Determine the [X, Y] coordinate at the center of the cell enclosing the given text.  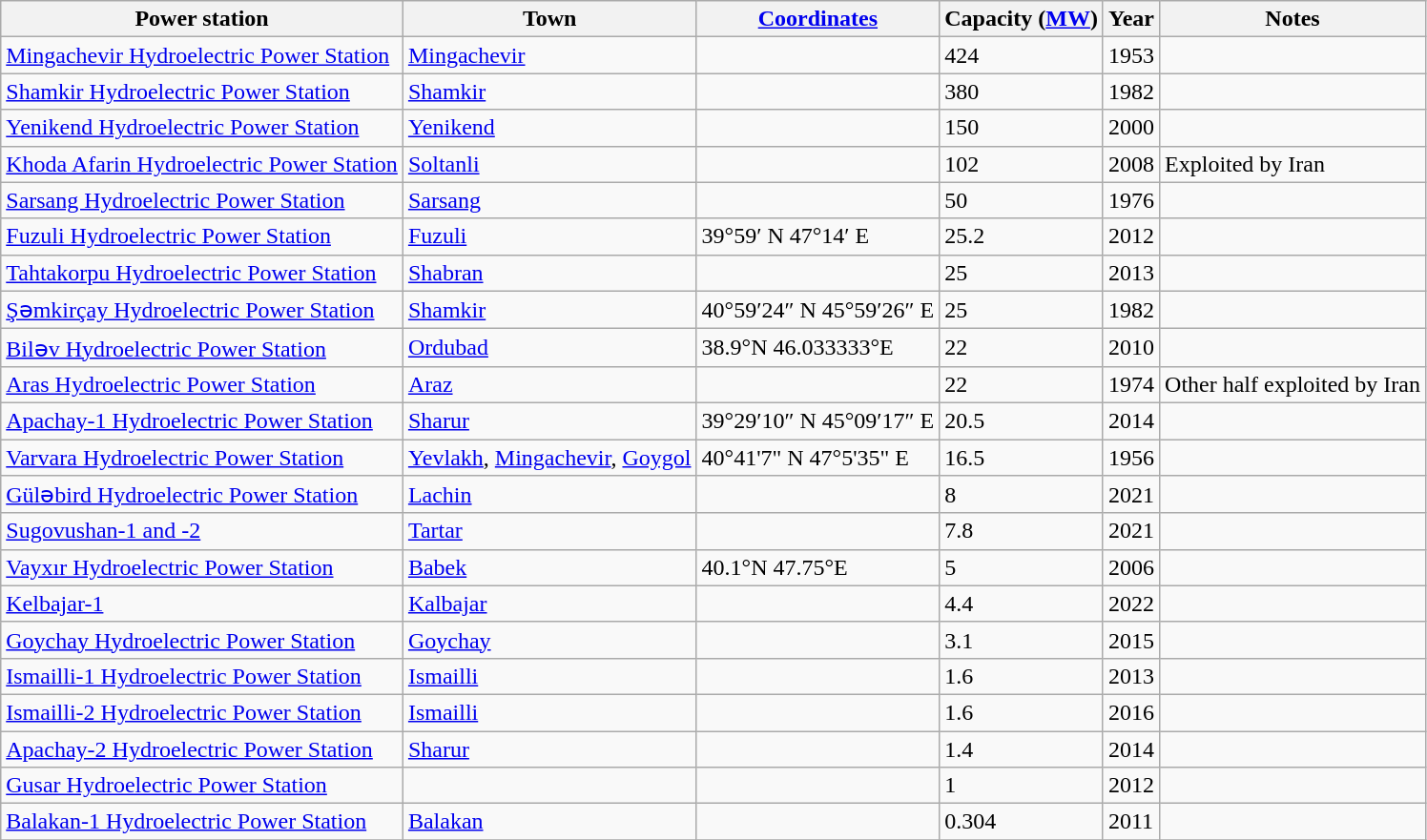
2015 [1131, 640]
2016 [1131, 712]
Shamkir Hydroelectric Power Station [202, 92]
1953 [1131, 55]
7.8 [1022, 531]
40°41'7" N 47°5'35" E [818, 457]
Ismailli-2 Hydroelectric Power Station [202, 712]
Notes [1293, 19]
Balakan-1 Hydroelectric Power Station [202, 822]
Gusar Hydroelectric Power Station [202, 786]
Goychay [549, 640]
Balakan [549, 822]
Power station [202, 19]
38.9°N 46.033333°E [818, 348]
50 [1022, 200]
Exploited by Iran [1293, 164]
Sugovushan-1 and -2 [202, 531]
Mingachevir Hydroelectric Power Station [202, 55]
Fuzuli Hydroelectric Power Station [202, 236]
40.1°N 47.75°E [818, 567]
8 [1022, 495]
Goychay Hydroelectric Power Station [202, 640]
2011 [1131, 822]
Town [549, 19]
Yenikend Hydroelectric Power Station [202, 128]
Sarsang [549, 200]
Yenikend [549, 128]
Aras Hydroelectric Power Station [202, 384]
5 [1022, 567]
Biləv Hydroelectric Power Station [202, 348]
4.4 [1022, 604]
Ordubad [549, 348]
0.304 [1022, 822]
Mingachevir [549, 55]
1 [1022, 786]
Shabran [549, 273]
Other half exploited by Iran [1293, 384]
Fuzuli [549, 236]
3.1 [1022, 640]
Apachay-1 Hydroelectric Power Station [202, 420]
Tahtakorpu Hydroelectric Power Station [202, 273]
25.2 [1022, 236]
40°59′24″ N 45°59′26″ E [818, 310]
Şəmkirçay Hydroelectric Power Station [202, 310]
Varvara Hydroelectric Power Station [202, 457]
Apachay-2 Hydroelectric Power Station [202, 748]
16.5 [1022, 457]
Kelbajar-1 [202, 604]
1956 [1131, 457]
Capacity (MW) [1022, 19]
Tartar [549, 531]
2010 [1131, 348]
Vayxır Hydroelectric Power Station [202, 567]
102 [1022, 164]
39°59′ N 47°14′ E [818, 236]
Kalbajar [549, 604]
2008 [1131, 164]
Year [1131, 19]
2000 [1131, 128]
1974 [1131, 384]
Babek [549, 567]
Lachin [549, 495]
2022 [1131, 604]
Khoda Afarin Hydroelectric Power Station [202, 164]
20.5 [1022, 420]
380 [1022, 92]
2006 [1131, 567]
Ismailli-1 Hydroelectric Power Station [202, 676]
1.4 [1022, 748]
424 [1022, 55]
Güləbird Hydroelectric Power Station [202, 495]
1976 [1131, 200]
Yevlakh, Mingachevir, Goygol [549, 457]
Sarsang Hydroelectric Power Station [202, 200]
Soltanli [549, 164]
Coordinates [818, 19]
Araz [549, 384]
39°29′10″ N 45°09′17″ E [818, 420]
150 [1022, 128]
